Detect which cell encompasses the target text, then output its (x, y) center coordinate. 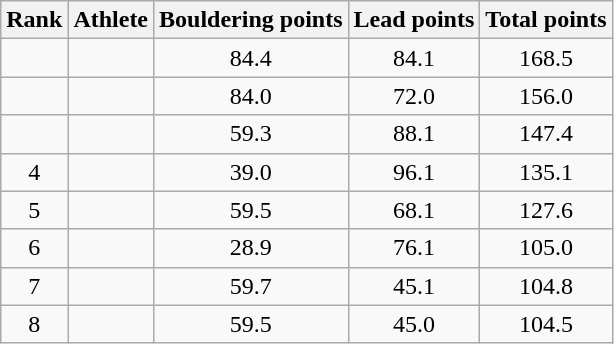
4 (34, 172)
Rank (34, 20)
Athlete (111, 20)
45.1 (414, 286)
72.0 (414, 96)
105.0 (546, 248)
28.9 (251, 248)
104.8 (546, 286)
127.6 (546, 210)
Total points (546, 20)
7 (34, 286)
104.5 (546, 324)
68.1 (414, 210)
6 (34, 248)
96.1 (414, 172)
84.1 (414, 58)
84.0 (251, 96)
135.1 (546, 172)
168.5 (546, 58)
59.3 (251, 134)
76.1 (414, 248)
156.0 (546, 96)
Lead points (414, 20)
Bouldering points (251, 20)
88.1 (414, 134)
8 (34, 324)
45.0 (414, 324)
5 (34, 210)
84.4 (251, 58)
39.0 (251, 172)
147.4 (546, 134)
59.7 (251, 286)
